Provide the [X, Y] coordinate of the cell's center where the given text is located.  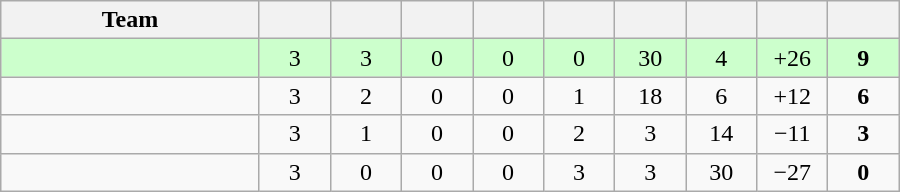
9 [864, 58]
+26 [792, 58]
4 [722, 58]
−27 [792, 172]
18 [650, 96]
Team [130, 20]
+12 [792, 96]
−11 [792, 134]
14 [722, 134]
